Pinpoint the cell where the given text exists, returning its [X, Y] midpoint coordinate. 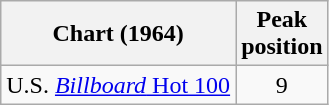
U.S. Billboard Hot 100 [118, 85]
Peakposition [282, 34]
9 [282, 85]
Chart (1964) [118, 34]
